Find where the given text appears and provide that cell's center as (X, Y) coordinate. 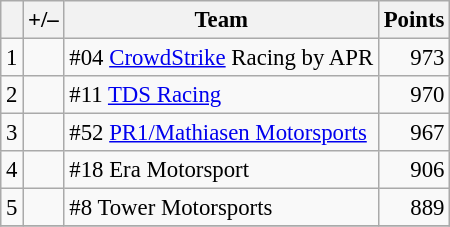
906 (414, 170)
#04 CrowdStrike Racing by APR (221, 58)
3 (12, 133)
967 (414, 133)
889 (414, 208)
+/– (44, 20)
#11 TDS Racing (221, 95)
#52 PR1/Mathiasen Motorsports (221, 133)
970 (414, 95)
4 (12, 170)
2 (12, 95)
Points (414, 20)
973 (414, 58)
5 (12, 208)
1 (12, 58)
Team (221, 20)
#18 Era Motorsport (221, 170)
#8 Tower Motorsports (221, 208)
